Output the (x, y) coordinate of the center of the cell containing the given text.  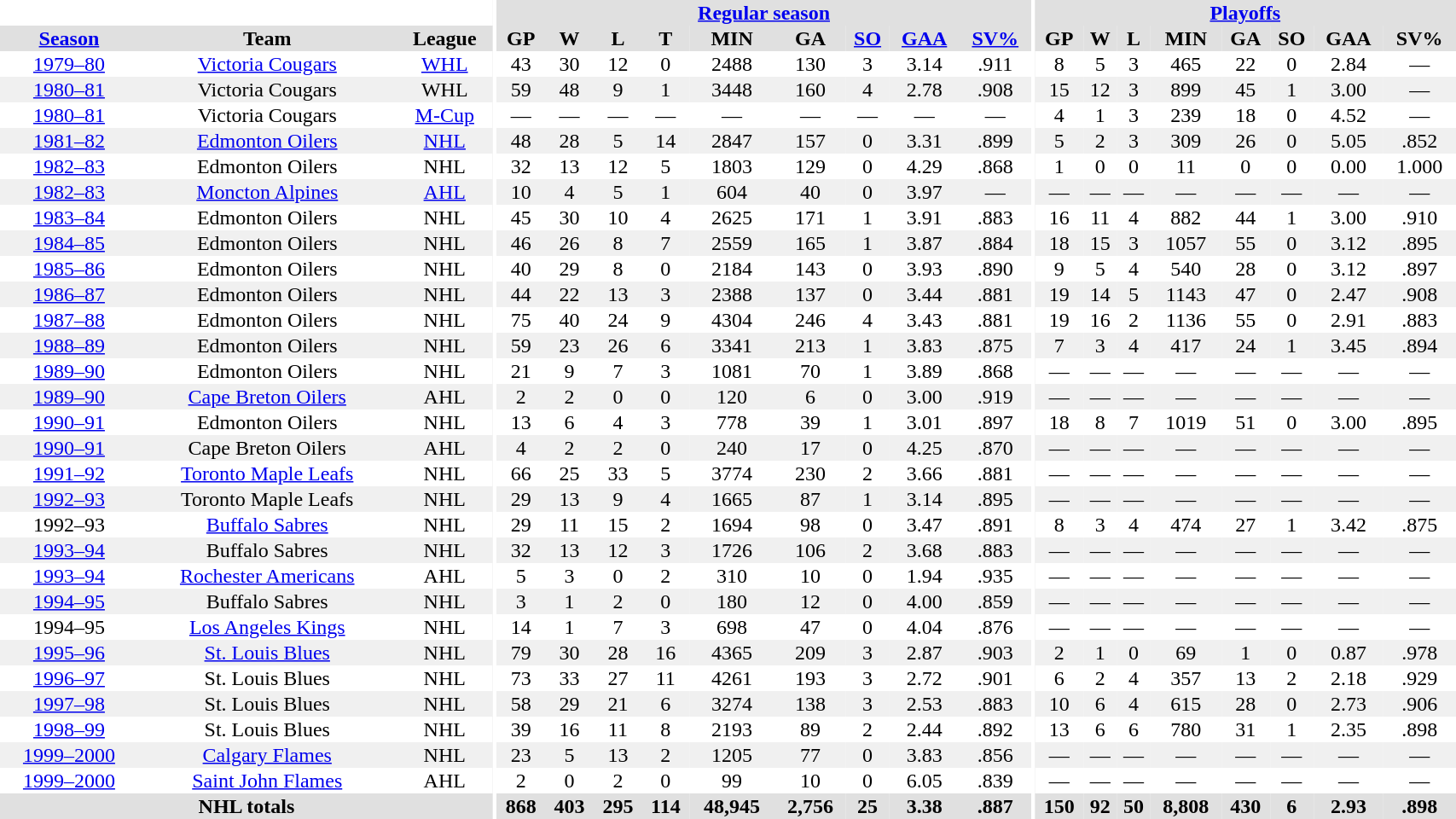
.894 (1419, 346)
.929 (1419, 678)
1987–88 (69, 320)
.919 (995, 397)
2184 (732, 269)
2,756 (810, 806)
Rochester Americans (268, 576)
778 (732, 422)
1995–96 (69, 653)
2488 (732, 64)
1979–80 (69, 64)
58 (520, 704)
Saint John Flames (268, 781)
899 (1186, 90)
70 (810, 371)
77 (810, 755)
0.87 (1349, 653)
.890 (995, 269)
T (665, 38)
46 (520, 243)
3.45 (1349, 346)
213 (810, 346)
69 (1186, 653)
NHL totals (247, 806)
171 (810, 218)
2.73 (1349, 704)
2.91 (1349, 320)
.935 (995, 576)
474 (1186, 525)
1.94 (925, 576)
4.04 (925, 627)
4.29 (925, 166)
.839 (995, 781)
6.05 (925, 781)
2.44 (925, 729)
1143 (1186, 294)
.887 (995, 806)
87 (810, 499)
130 (810, 64)
120 (732, 397)
Calgary Flames (268, 755)
604 (732, 192)
246 (810, 320)
0.00 (1349, 166)
417 (1186, 346)
309 (1186, 141)
143 (810, 269)
209 (810, 653)
615 (1186, 704)
2.72 (925, 678)
Playoffs (1245, 13)
3.89 (925, 371)
3.66 (925, 473)
73 (520, 678)
240 (732, 448)
2.18 (1349, 678)
66 (520, 473)
3.47 (925, 525)
Los Angeles Kings (268, 627)
3.44 (925, 294)
295 (618, 806)
75 (520, 320)
1986–87 (69, 294)
.852 (1419, 141)
.859 (995, 601)
31 (1245, 729)
3.91 (925, 218)
1981–82 (69, 141)
17 (810, 448)
2559 (732, 243)
.870 (995, 448)
43 (520, 64)
.978 (1419, 653)
4.00 (925, 601)
357 (1186, 678)
3.87 (925, 243)
Moncton Alpines (268, 192)
4261 (732, 678)
180 (732, 601)
5.05 (1349, 141)
.884 (995, 243)
.911 (995, 64)
137 (810, 294)
3.93 (925, 269)
48,945 (732, 806)
2193 (732, 729)
3.68 (925, 550)
.906 (1419, 704)
3774 (732, 473)
1665 (732, 499)
2.84 (1349, 64)
.891 (995, 525)
79 (520, 653)
1057 (1186, 243)
230 (810, 473)
465 (1186, 64)
3.97 (925, 192)
882 (1186, 218)
.892 (995, 729)
Regular season (764, 13)
.901 (995, 678)
114 (665, 806)
51 (1245, 422)
868 (520, 806)
89 (810, 729)
1019 (1186, 422)
.910 (1419, 218)
1983–84 (69, 218)
150 (1059, 806)
129 (810, 166)
1984–85 (69, 243)
99 (732, 781)
4.25 (925, 448)
.856 (995, 755)
Team (268, 38)
780 (1186, 729)
2.78 (925, 90)
3.31 (925, 141)
157 (810, 141)
.899 (995, 141)
1726 (732, 550)
2388 (732, 294)
4.52 (1349, 115)
2.87 (925, 653)
1081 (732, 371)
Season (69, 38)
2847 (732, 141)
1205 (732, 755)
League (445, 38)
540 (1186, 269)
50 (1133, 806)
239 (1186, 115)
3.38 (925, 806)
430 (1245, 806)
165 (810, 243)
.876 (995, 627)
3.43 (925, 320)
1998–99 (69, 729)
138 (810, 704)
8,808 (1186, 806)
1985–86 (69, 269)
2.47 (1349, 294)
1991–92 (69, 473)
98 (810, 525)
698 (732, 627)
1803 (732, 166)
2.35 (1349, 729)
1694 (732, 525)
160 (810, 90)
1.000 (1419, 166)
3.01 (925, 422)
1136 (1186, 320)
403 (570, 806)
2625 (732, 218)
2.93 (1349, 806)
1997–98 (69, 704)
92 (1100, 806)
310 (732, 576)
3341 (732, 346)
4365 (732, 653)
1996–97 (69, 678)
M-Cup (445, 115)
.903 (995, 653)
2.53 (925, 704)
3.42 (1349, 525)
193 (810, 678)
1988–89 (69, 346)
4304 (732, 320)
3274 (732, 704)
106 (810, 550)
3448 (732, 90)
